From the cell containing the given text, extract its center point as [X, Y] coordinate. 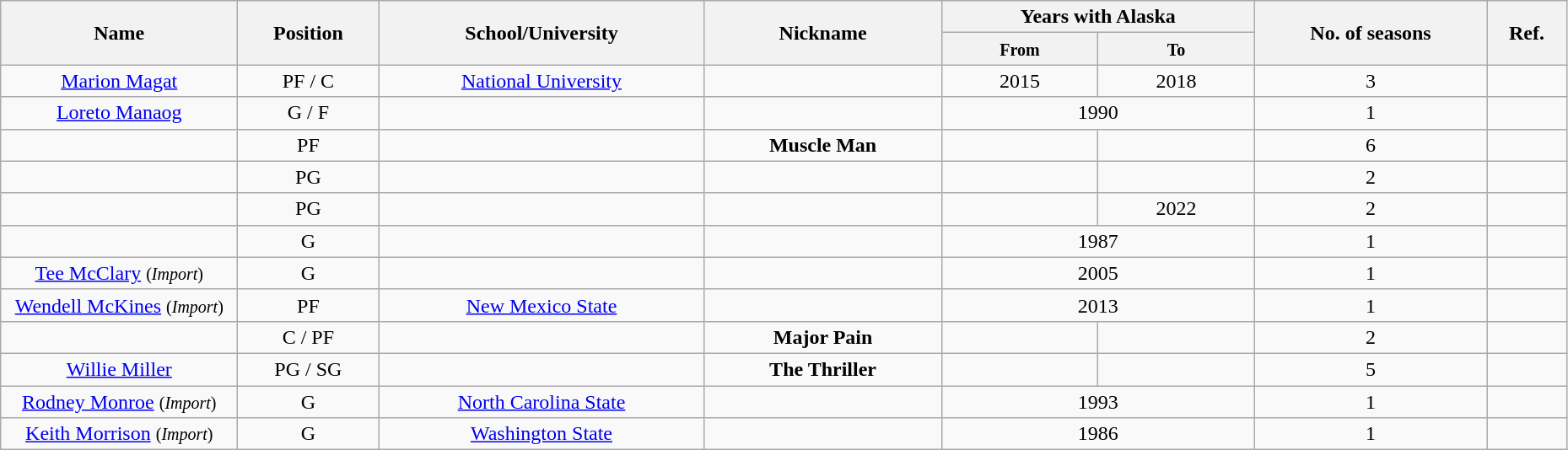
No. of seasons [1370, 33]
Major Pain [823, 337]
Position [309, 33]
New Mexico State [542, 305]
The Thriller [823, 369]
1986 [1098, 434]
Washington State [542, 434]
Loreto Manaog [120, 113]
PG / SG [309, 369]
School/University [542, 33]
2015 [1020, 81]
Muscle Man [823, 145]
2013 [1098, 305]
2022 [1177, 209]
PF / C [309, 81]
Nickname [823, 33]
G / F [309, 113]
Name [120, 33]
6 [1370, 145]
Ref. [1527, 33]
Marion Magat [120, 81]
Willie Miller [120, 369]
Keith Morrison (Import) [120, 434]
Wendell McKines (Import) [120, 305]
Rodney Monroe (Import) [120, 402]
To [1177, 49]
2018 [1177, 81]
C / PF [309, 337]
5 [1370, 369]
1990 [1098, 113]
1993 [1098, 402]
Tee McClary (Import) [120, 273]
From [1020, 49]
2005 [1098, 273]
Years with Alaska [1098, 17]
1987 [1098, 241]
National University [542, 81]
3 [1370, 81]
North Carolina State [542, 402]
